Return (X, Y) of the center of cell containing provided text 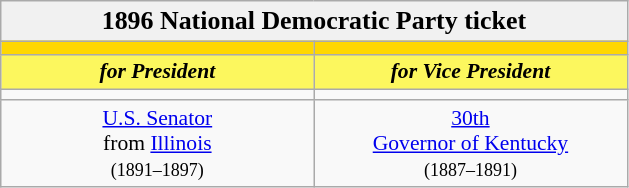
30thGovernor of Kentucky(1887–1891) (470, 144)
U.S. Senatorfrom Illinois(1891–1897) (158, 144)
for Vice President (470, 72)
for President (158, 72)
1896 National Democratic Party ticket (314, 21)
